Detect which cell encompasses the target text, then output its (X, Y) center coordinate. 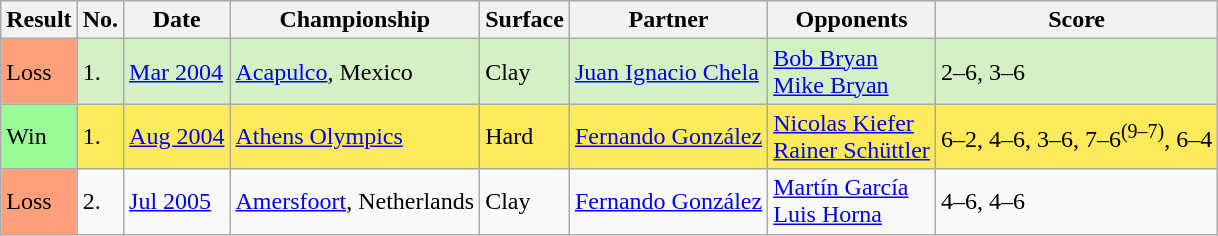
2. (100, 202)
Jul 2005 (177, 202)
Martín García Luis Horna (852, 202)
Mar 2004 (177, 72)
Partner (668, 20)
Amersfoort, Netherlands (355, 202)
Score (1076, 20)
Hard (525, 136)
Acapulco, Mexico (355, 72)
Opponents (852, 20)
Win (39, 136)
Nicolas Kiefer Rainer Schüttler (852, 136)
Aug 2004 (177, 136)
Bob Bryan Mike Bryan (852, 72)
No. (100, 20)
6–2, 4–6, 3–6, 7–6(9–7), 6–4 (1076, 136)
4–6, 4–6 (1076, 202)
2–6, 3–6 (1076, 72)
Surface (525, 20)
Date (177, 20)
Result (39, 20)
Athens Olympics (355, 136)
Juan Ignacio Chela (668, 72)
Championship (355, 20)
